Return the (x, y) coordinate for the center point of the cell that contains the specified text.  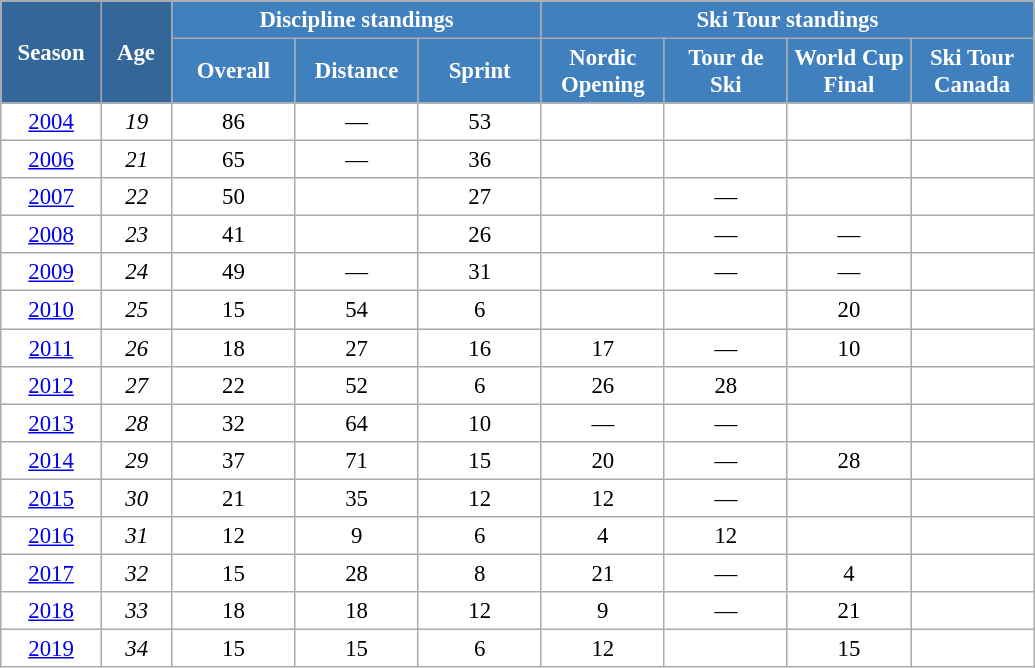
54 (356, 310)
2014 (52, 460)
Tour deSki (726, 72)
24 (136, 273)
64 (356, 423)
NordicOpening (602, 72)
29 (136, 460)
49 (234, 273)
Discipline standings (356, 20)
2015 (52, 498)
2009 (52, 273)
37 (234, 460)
2019 (52, 648)
Distance (356, 72)
52 (356, 385)
36 (480, 160)
Season (52, 52)
Age (136, 52)
2006 (52, 160)
86 (234, 122)
2008 (52, 235)
30 (136, 498)
2018 (52, 611)
2016 (52, 536)
53 (480, 122)
34 (136, 648)
71 (356, 460)
2010 (52, 310)
8 (480, 573)
16 (480, 348)
2013 (52, 423)
65 (234, 160)
35 (356, 498)
2011 (52, 348)
2007 (52, 197)
Overall (234, 72)
19 (136, 122)
Sprint (480, 72)
50 (234, 197)
41 (234, 235)
25 (136, 310)
2004 (52, 122)
17 (602, 348)
2017 (52, 573)
Ski Tour standings (787, 20)
World CupFinal (848, 72)
23 (136, 235)
Ski TourCanada (972, 72)
2012 (52, 385)
33 (136, 611)
